Return the [x, y] coordinate for the center point of the cell that contains the specified text.  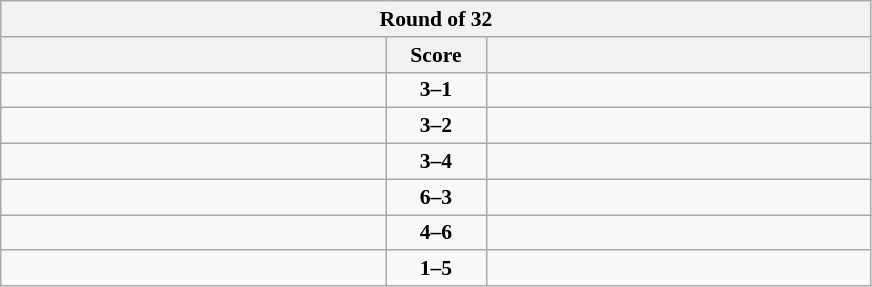
3–4 [436, 162]
6–3 [436, 197]
3–1 [436, 90]
Score [436, 55]
Round of 32 [436, 19]
1–5 [436, 269]
3–2 [436, 126]
4–6 [436, 233]
